Locate the cell with the specified text and output its (x, y) center coordinate. 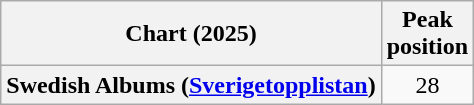
Chart (2025) (191, 34)
28 (427, 85)
Peakposition (427, 34)
Swedish Albums (Sverigetopplistan) (191, 85)
